Identify which cell holds the provided text, then report its (X, Y) central coordinate. 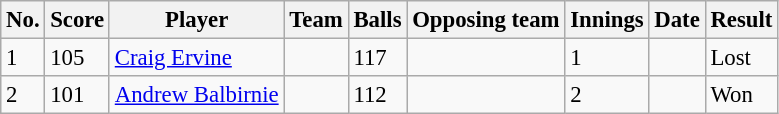
Team (316, 20)
112 (378, 95)
Lost (742, 58)
105 (78, 58)
Date (677, 20)
117 (378, 58)
Player (196, 20)
Andrew Balbirnie (196, 95)
Balls (378, 20)
Score (78, 20)
Craig Ervine (196, 58)
No. (23, 20)
101 (78, 95)
Won (742, 95)
Opposing team (486, 20)
Result (742, 20)
Innings (607, 20)
